Find where the given text appears and provide that cell's center as [X, Y] coordinate. 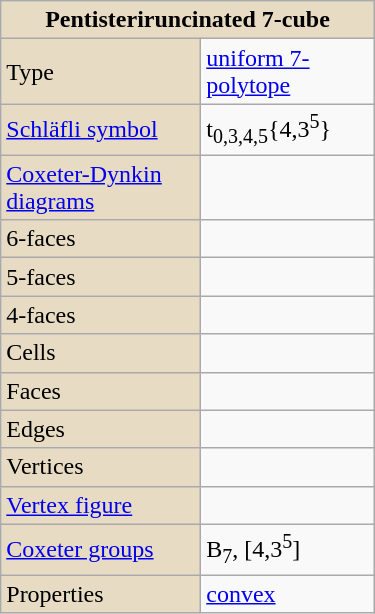
4-faces [101, 315]
Pentisteriruncinated 7-cube [188, 20]
Cells [101, 353]
Faces [101, 391]
convex [288, 594]
6-faces [101, 239]
uniform 7-polytope [288, 72]
t0,3,4,5{4,35} [288, 130]
Vertex figure [101, 505]
Type [101, 72]
Properties [101, 594]
Coxeter-Dynkin diagrams [101, 188]
B7, [4,35] [288, 550]
Schläfli symbol [101, 130]
Edges [101, 429]
Vertices [101, 467]
5-faces [101, 277]
Coxeter groups [101, 550]
